Pinpoint the cell where the given text exists, returning its [x, y] midpoint coordinate. 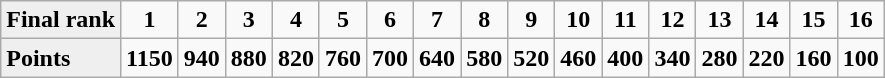
1150 [150, 58]
12 [672, 20]
100 [860, 58]
220 [766, 58]
5 [342, 20]
2 [202, 20]
280 [720, 58]
580 [484, 58]
940 [202, 58]
15 [814, 20]
820 [296, 58]
3 [248, 20]
10 [578, 20]
640 [438, 58]
4 [296, 20]
520 [532, 58]
760 [342, 58]
160 [814, 58]
14 [766, 20]
Final rank [61, 20]
460 [578, 58]
16 [860, 20]
400 [626, 58]
700 [390, 58]
880 [248, 58]
7 [438, 20]
Points [61, 58]
8 [484, 20]
340 [672, 58]
1 [150, 20]
9 [532, 20]
11 [626, 20]
6 [390, 20]
13 [720, 20]
